Scan for the cell matching the given text and deliver its [X, Y] coordinate at center. 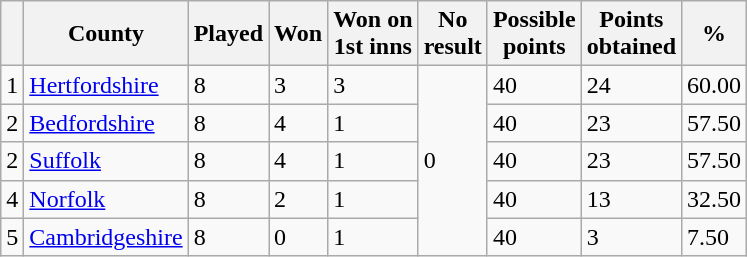
5 [12, 237]
% [714, 34]
7.50 [714, 237]
Suffolk [106, 161]
Possiblepoints [534, 34]
Noresult [452, 34]
Played [228, 34]
Bedfordshire [106, 123]
Hertfordshire [106, 85]
Pointsobtained [631, 34]
13 [631, 199]
24 [631, 85]
Norfolk [106, 199]
Won on1st inns [373, 34]
60.00 [714, 85]
Won [298, 34]
32.50 [714, 199]
Cambridgeshire [106, 237]
County [106, 34]
